Pinpoint the cell where the given text exists, returning its [x, y] midpoint coordinate. 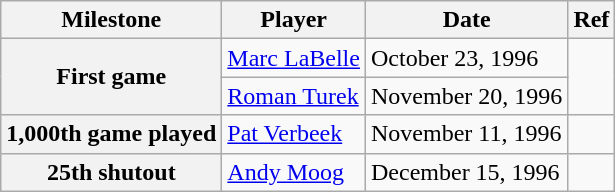
November 11, 1996 [466, 134]
25th shutout [112, 172]
1,000th game played [112, 134]
Andy Moog [294, 172]
Date [466, 20]
Marc LaBelle [294, 58]
November 20, 1996 [466, 96]
October 23, 1996 [466, 58]
Milestone [112, 20]
December 15, 1996 [466, 172]
Pat Verbeek [294, 134]
Ref [592, 20]
First game [112, 77]
Player [294, 20]
Roman Turek [294, 96]
